Scan for the cell matching the given text and deliver its [x, y] coordinate at center. 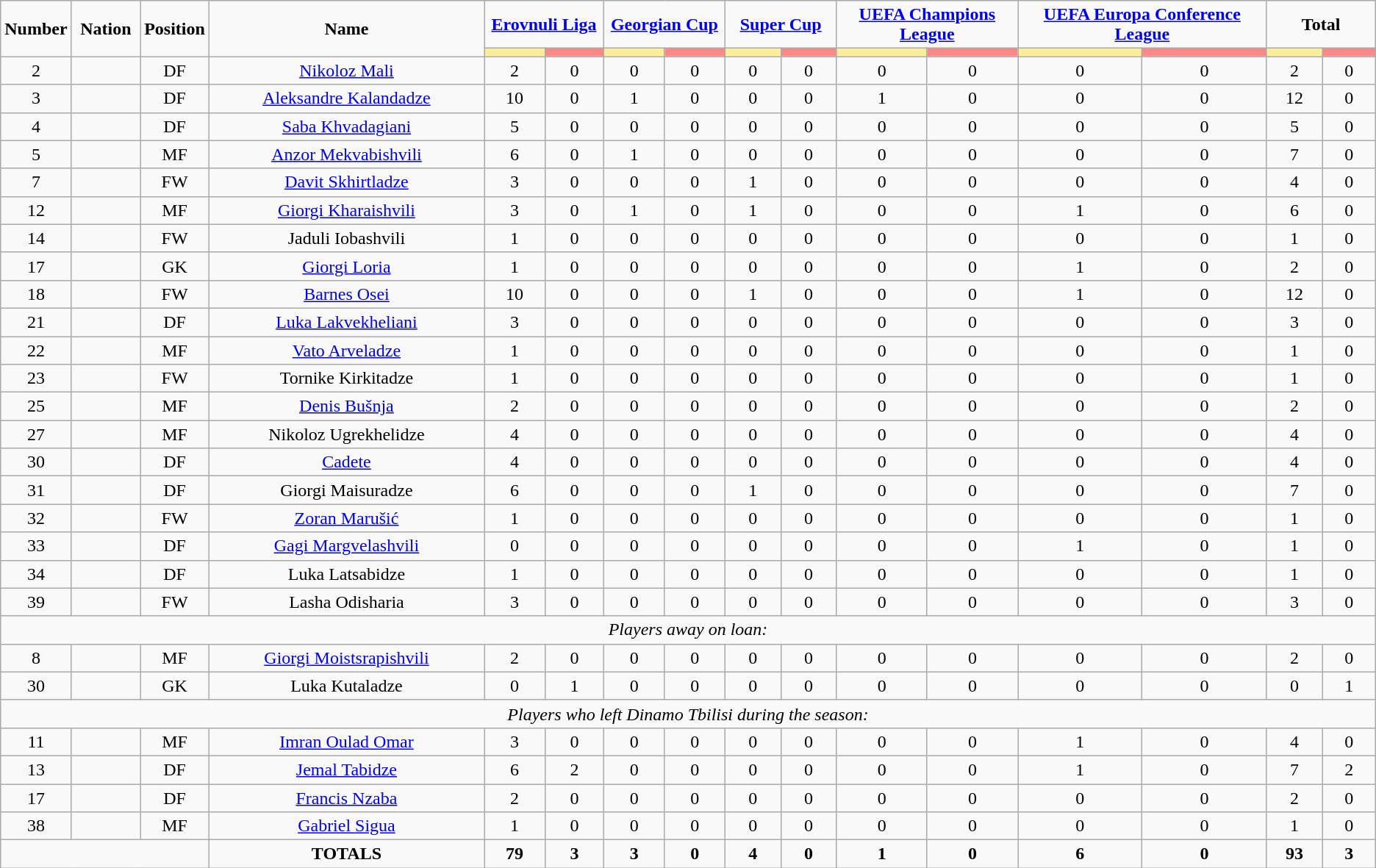
Number [36, 29]
8 [36, 658]
Jaduli Iobashvili [346, 238]
27 [36, 434]
Luka Lakvekheliani [346, 322]
Giorgi Maisuradze [346, 490]
34 [36, 574]
23 [36, 379]
Gabriel Sigua [346, 826]
Anzor Mekvabishvili [346, 154]
25 [36, 406]
Jemal Tabidze [346, 770]
Tornike Kirkitadze [346, 379]
39 [36, 602]
79 [515, 854]
Nikoloz Ugrekhelidze [346, 434]
13 [36, 770]
Luka Kutaladze [346, 686]
Nation [106, 29]
22 [36, 351]
Players away on loan: [688, 630]
Gagi Margvelashvili [346, 546]
32 [36, 518]
TOTALS [346, 854]
Aleksandre Kalandadze [346, 98]
18 [36, 294]
Erovnuli Liga [544, 25]
Players who left Dinamo Tbilisi during the season: [688, 714]
Total [1321, 25]
14 [36, 238]
Nikoloz Mali [346, 71]
Cadete [346, 462]
Super Cup [781, 25]
Position [175, 29]
Giorgi Moistsrapishvili [346, 658]
Giorgi Kharaishvili [346, 210]
Name [346, 29]
11 [36, 742]
Georgian Cup [664, 25]
93 [1294, 854]
Saba Khvadagiani [346, 126]
UEFA Champions League [928, 25]
Imran Oulad Omar [346, 742]
Francis Nzaba [346, 797]
Giorgi Loria [346, 266]
33 [36, 546]
31 [36, 490]
21 [36, 322]
Barnes Osei [346, 294]
Davit Skhirtladze [346, 182]
Lasha Odisharia [346, 602]
Zoran Marušić [346, 518]
Luka Latsabidze [346, 574]
Denis Bušnja [346, 406]
Vato Arveladze [346, 351]
38 [36, 826]
UEFA Europa Conference League [1142, 25]
